Capture the cell that displays the provided text and extract its [X, Y] central coordinate. 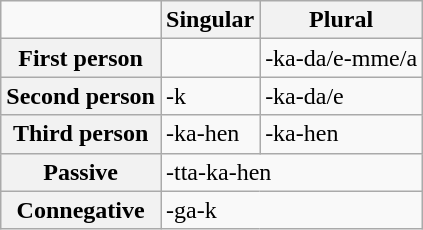
-tta-ka-hen [291, 172]
-ka-da/e [342, 96]
-ga-k [291, 210]
-ka-da/e-mme/a [342, 58]
Second person [81, 96]
First person [81, 58]
Third person [81, 134]
Connegative [81, 210]
-k [210, 96]
Passive [81, 172]
Singular [210, 20]
Plural [342, 20]
